Provide the (x, y) coordinate of the cell's center where the given text is located.  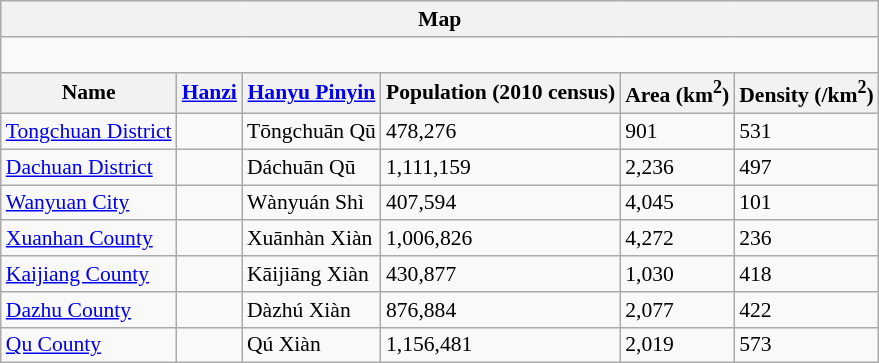
Dachuan District (89, 167)
Qú Xiàn (312, 345)
Kāijiāng Xiàn (312, 274)
901 (677, 132)
Area (km2) (677, 92)
2,019 (677, 345)
430,877 (500, 274)
4,272 (677, 239)
478,276 (500, 132)
Dáchuān Qū (312, 167)
Dazhu County (89, 310)
Map (440, 19)
236 (806, 239)
Tōngchuān Qū (312, 132)
Dàzhú Xiàn (312, 310)
Hanzi (210, 92)
101 (806, 203)
1,006,826 (500, 239)
2,236 (677, 167)
1,156,481 (500, 345)
497 (806, 167)
Population (2010 census) (500, 92)
531 (806, 132)
Density (/km2) (806, 92)
4,045 (677, 203)
1,030 (677, 274)
Xuanhan County (89, 239)
418 (806, 274)
Xuānhàn Xiàn (312, 239)
Tongchuan District (89, 132)
Kaijiang County (89, 274)
1,111,159 (500, 167)
Wanyuan City (89, 203)
573 (806, 345)
Wànyuán Shì (312, 203)
876,884 (500, 310)
407,594 (500, 203)
Name (89, 92)
2,077 (677, 310)
422 (806, 310)
Hanyu Pinyin (312, 92)
Qu County (89, 345)
